Scan for the cell matching the given text and deliver its [x, y] coordinate at center. 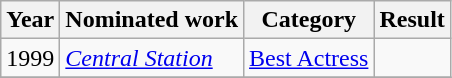
Year [30, 20]
Best Actress [309, 58]
Nominated work [152, 20]
Central Station [152, 58]
1999 [30, 58]
Category [309, 20]
Result [412, 20]
